For the text-containing cell, return its midpoint in (x, y) coordinate format. 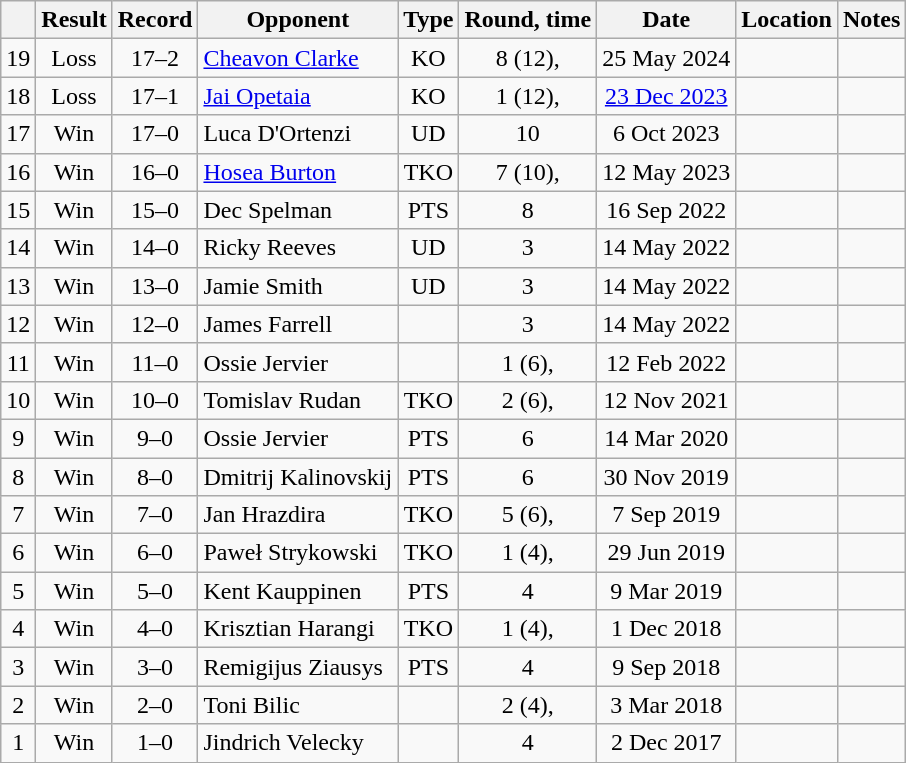
17–2 (155, 58)
1–0 (155, 743)
23 Dec 2023 (666, 96)
1 (18, 743)
29 Jun 2019 (666, 553)
6 Oct 2023 (666, 134)
1 (6), (528, 362)
13–0 (155, 286)
2–0 (155, 705)
13 (18, 286)
8–0 (155, 477)
Result (74, 20)
11 (18, 362)
Jindrich Velecky (298, 743)
5 (18, 591)
12 (18, 324)
2 (6), (528, 400)
Tomislav Rudan (298, 400)
10–0 (155, 400)
5–0 (155, 591)
Remigijus Ziausys (298, 667)
Jan Hrazdira (298, 515)
17 (18, 134)
Kent Kauppinen (298, 591)
9 Sep 2018 (666, 667)
Location (787, 20)
Jai Opetaia (298, 96)
Dec Spelman (298, 210)
3–0 (155, 667)
8 (12), (528, 58)
14 Mar 2020 (666, 438)
Record (155, 20)
17–1 (155, 96)
Paweł Strykowski (298, 553)
Krisztian Harangi (298, 629)
12 May 2023 (666, 172)
19 (18, 58)
15–0 (155, 210)
Toni Bilic (298, 705)
16 Sep 2022 (666, 210)
4–0 (155, 629)
7 (10), (528, 172)
12–0 (155, 324)
2 Dec 2017 (666, 743)
3 Mar 2018 (666, 705)
Ricky Reeves (298, 248)
30 Nov 2019 (666, 477)
12 Feb 2022 (666, 362)
25 May 2024 (666, 58)
Round, time (528, 20)
9–0 (155, 438)
Opponent (298, 20)
Cheavon Clarke (298, 58)
Jamie Smith (298, 286)
9 Mar 2019 (666, 591)
Luca D'Ortenzi (298, 134)
1 Dec 2018 (666, 629)
Hosea Burton (298, 172)
2 (4), (528, 705)
6–0 (155, 553)
2 (18, 705)
1 (12), (528, 96)
16–0 (155, 172)
12 Nov 2021 (666, 400)
5 (6), (528, 515)
15 (18, 210)
9 (18, 438)
16 (18, 172)
Dmitrij Kalinovskij (298, 477)
Notes (871, 20)
14 (18, 248)
7 Sep 2019 (666, 515)
7–0 (155, 515)
14–0 (155, 248)
James Farrell (298, 324)
Date (666, 20)
18 (18, 96)
11–0 (155, 362)
Type (428, 20)
17–0 (155, 134)
7 (18, 515)
